Identify which cell holds the provided text, then report its [X, Y] central coordinate. 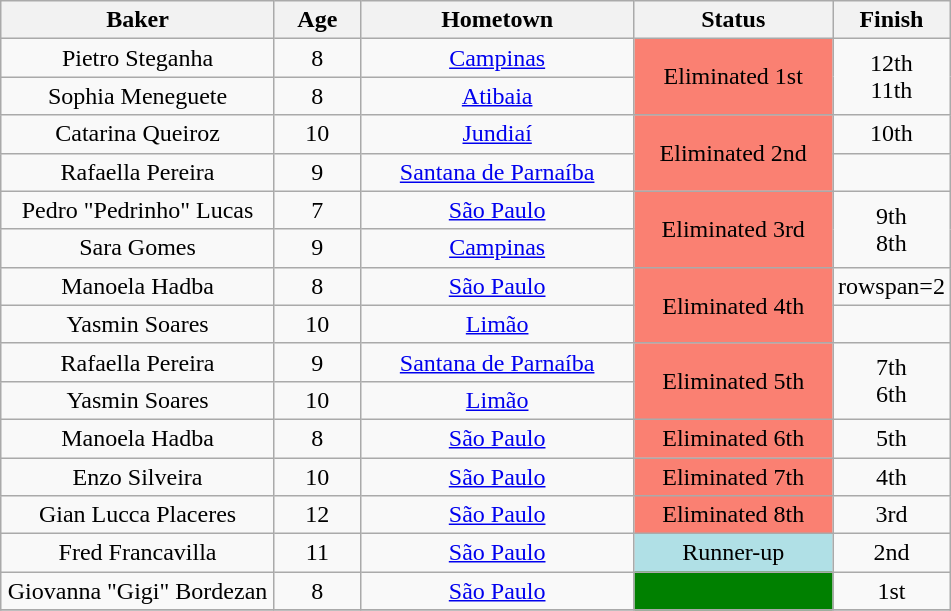
Pietro Steganha [138, 58]
Sophia Meneguete [138, 96]
Hometown [497, 20]
Eliminated 3rd [734, 229]
1st [891, 591]
Jundiaí [497, 134]
Fred Francavilla [138, 553]
2nd [891, 553]
Eliminated 1st [734, 77]
3rd [891, 515]
Eliminated 7th [734, 477]
Sara Gomes [138, 248]
Enzo Silveira [138, 477]
11 [317, 553]
9th8th [891, 229]
Baker [138, 20]
Atibaia [497, 96]
4th [891, 477]
12th11th [891, 77]
Giovanna "Gigi" Bordezan [138, 591]
7th6th [891, 381]
Eliminated 6th [734, 438]
Status [734, 20]
10th [891, 134]
Age [317, 20]
Eliminated 5th [734, 381]
Eliminated 4th [734, 305]
Gian Lucca Placeres [138, 515]
rowspan=2 [891, 286]
12 [317, 515]
Runner-up [734, 553]
Eliminated 8th [734, 515]
Eliminated 2nd [734, 153]
7 [317, 210]
Pedro "Pedrinho" Lucas [138, 210]
Finish [891, 20]
5th [891, 438]
Catarina Queiroz [138, 134]
